Determine the (x, y) coordinate at the center of the cell enclosing the given text.  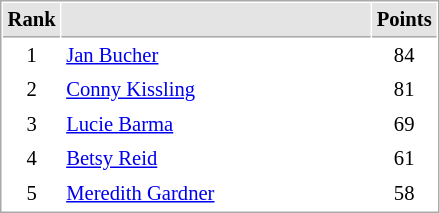
5 (32, 194)
Jan Bucher (216, 56)
Rank (32, 20)
Conny Kissling (216, 90)
69 (404, 124)
Lucie Barma (216, 124)
84 (404, 56)
4 (32, 158)
Betsy Reid (216, 158)
3 (32, 124)
2 (32, 90)
58 (404, 194)
Meredith Gardner (216, 194)
Points (404, 20)
61 (404, 158)
1 (32, 56)
81 (404, 90)
